Scan for the cell matching the given text and deliver its (x, y) coordinate at center. 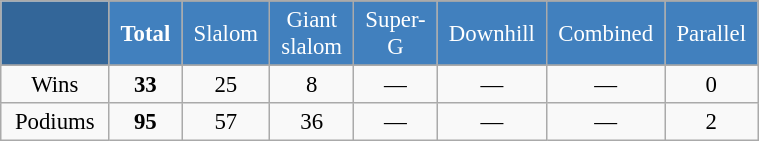
36 (312, 122)
Podiums (55, 122)
95 (146, 122)
0 (712, 85)
Slalom (226, 34)
Super-G (396, 34)
33 (146, 85)
57 (226, 122)
8 (312, 85)
Giantslalom (312, 34)
2 (712, 122)
Wins (55, 85)
Parallel (712, 34)
Downhill (492, 34)
Total (146, 34)
25 (226, 85)
Combined (606, 34)
